Capture the cell that displays the provided text and extract its [x, y] central coordinate. 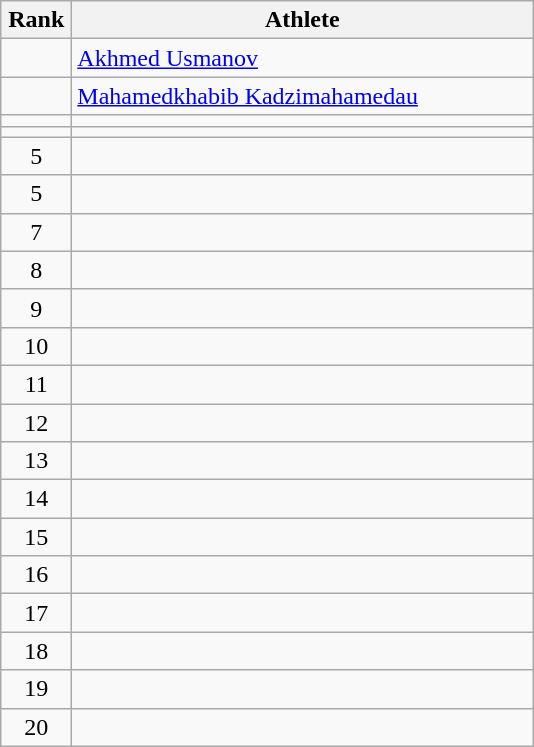
15 [36, 537]
18 [36, 651]
14 [36, 499]
Akhmed Usmanov [302, 58]
20 [36, 727]
19 [36, 689]
Athlete [302, 20]
8 [36, 270]
16 [36, 575]
10 [36, 346]
Mahamedkhabib Kadzimahamedau [302, 96]
Rank [36, 20]
17 [36, 613]
7 [36, 232]
12 [36, 423]
9 [36, 308]
11 [36, 384]
13 [36, 461]
